Search for the cell housing the specified text and yield its (X, Y) center coordinate. 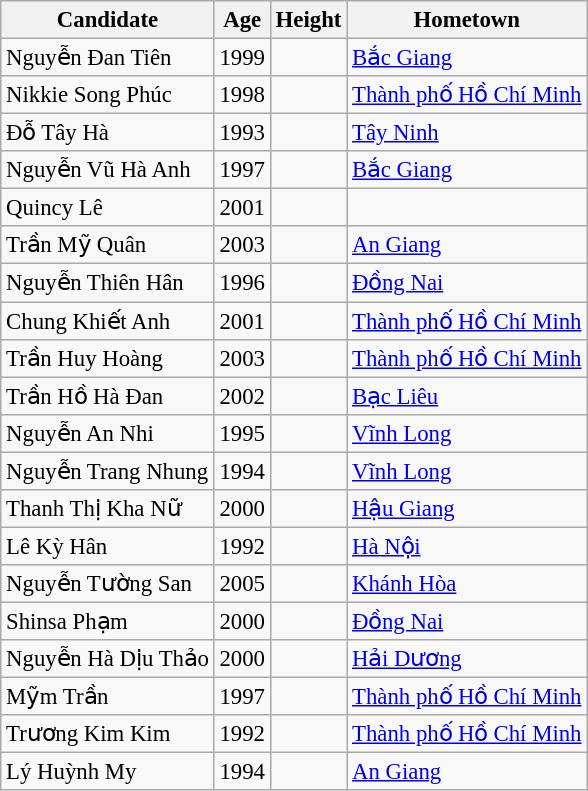
Trần Huy Hoàng (108, 358)
1996 (242, 283)
Lê Kỳ Hân (108, 546)
Nguyễn Hà Dịu Thảo (108, 659)
Hải Dương (467, 659)
Nguyễn Tường San (108, 584)
Trần Hồ Hà Đan (108, 396)
Nikkie Song Phúc (108, 95)
1998 (242, 95)
Thanh Thị Kha Nữ (108, 509)
2002 (242, 396)
Candidate (108, 20)
1999 (242, 58)
1993 (242, 133)
1995 (242, 433)
Nguyễn Đan Tiên (108, 58)
Trần Mỹ Quân (108, 245)
Hà Nội (467, 546)
Trương Kim Kim (108, 734)
Quincy Lê (108, 208)
Đỗ Tây Hà (108, 133)
Nguyễn Thiên Hân (108, 283)
Chung Khiết Anh (108, 321)
Nguyễn Trang Nhung (108, 471)
Bạc Liêu (467, 396)
Hometown (467, 20)
2005 (242, 584)
Age (242, 20)
Tây Ninh (467, 133)
Hậu Giang (467, 509)
Nguyễn Vũ Hà Anh (108, 170)
Khánh Hòa (467, 584)
Shinsa Phạm (108, 621)
Lý Huỳnh My (108, 772)
Nguyễn An Nhi (108, 433)
Height (308, 20)
Mỹm Trần (108, 697)
